Return [x, y] of the center of cell containing provided text 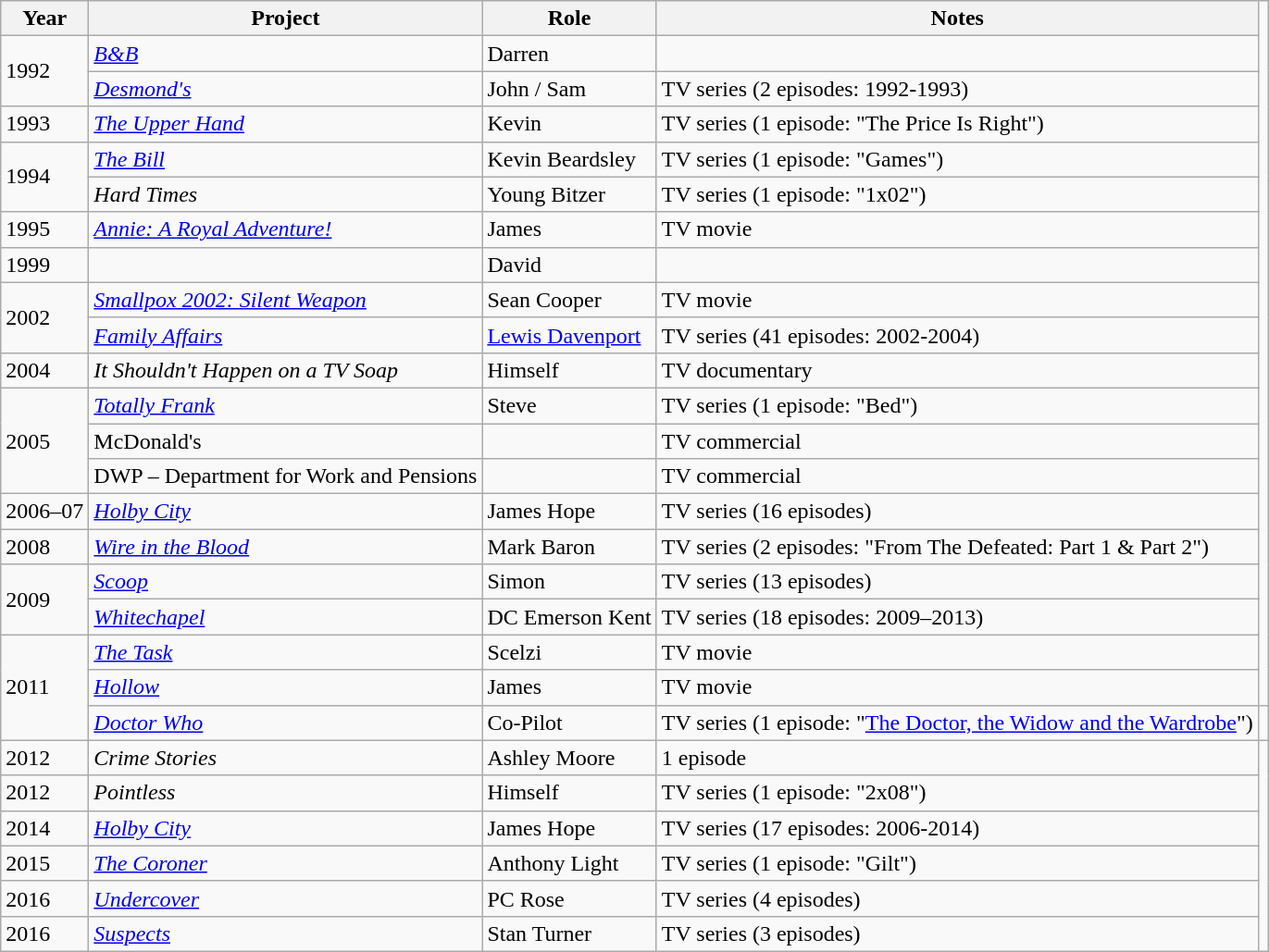
Suspects [285, 933]
John / Sam [569, 89]
Family Affairs [285, 335]
Steve [569, 405]
TV series (1 episode: "1x02") [957, 194]
TV series (2 episodes: "From The Defeated: Part 1 & Part 2") [957, 547]
PC Rose [569, 898]
Annie: A Royal Adventure! [285, 229]
Hard Times [285, 194]
TV series (2 episodes: 1992-1993) [957, 89]
2008 [44, 547]
The Upper Hand [285, 124]
Totally Frank [285, 405]
Lewis Davenport [569, 335]
TV series (16 episodes) [957, 512]
DC Emerson Kent [569, 617]
Project [285, 19]
Year [44, 19]
Scoop [285, 582]
TV documentary [957, 370]
Pointless [285, 793]
TV series (4 episodes) [957, 898]
TV series (17 episodes: 2006-2014) [957, 828]
1 episode [957, 758]
TV series (1 episode: "Gilt") [957, 863]
Crime Stories [285, 758]
B&B [285, 54]
The Coroner [285, 863]
Doctor Who [285, 723]
TV series (41 episodes: 2002-2004) [957, 335]
McDonald's [285, 441]
The Task [285, 652]
2011 [44, 687]
Young Bitzer [569, 194]
TV series (1 episode: "The Price Is Right") [957, 124]
TV series (1 episode: "Games") [957, 159]
Desmond's [285, 89]
1994 [44, 177]
TV series (1 episode: "The Doctor, the Widow and the Wardrobe") [957, 723]
Sean Cooper [569, 300]
Kevin Beardsley [569, 159]
Anthony Light [569, 863]
Wire in the Blood [285, 547]
Mark Baron [569, 547]
2006–07 [44, 512]
TV series (18 episodes: 2009–2013) [957, 617]
2009 [44, 600]
1995 [44, 229]
Undercover [285, 898]
TV series (3 episodes) [957, 933]
Simon [569, 582]
TV series (13 episodes) [957, 582]
TV series (1 episode: "2x08") [957, 793]
2015 [44, 863]
Role [569, 19]
Hollow [285, 687]
2002 [44, 317]
Smallpox 2002: Silent Weapon [285, 300]
Notes [957, 19]
1993 [44, 124]
1999 [44, 265]
2014 [44, 828]
It Shouldn't Happen on a TV Soap [285, 370]
2004 [44, 370]
Darren [569, 54]
TV series (1 episode: "Bed") [957, 405]
Co-Pilot [569, 723]
Scelzi [569, 652]
Kevin [569, 124]
Whitechapel [285, 617]
Stan Turner [569, 933]
1992 [44, 71]
The Bill [285, 159]
David [569, 265]
2005 [44, 440]
DWP – Department for Work and Pensions [285, 476]
Ashley Moore [569, 758]
